Determine the [x, y] coordinate at the center of the cell enclosing the given text.  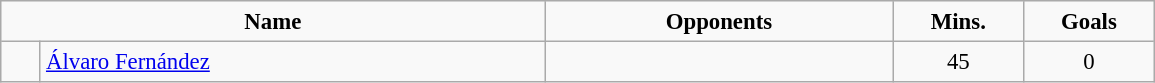
Opponents [719, 21]
Name [273, 21]
Goals [1090, 21]
0 [1090, 61]
Álvaro Fernández [292, 61]
Mins. [958, 21]
45 [958, 61]
